From the cell containing the given text, extract its center point as (x, y) coordinate. 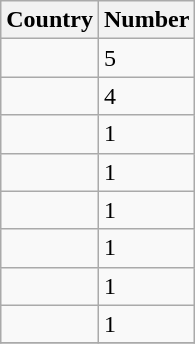
Country (50, 20)
Number (146, 20)
4 (146, 96)
5 (146, 58)
